Scan for the cell matching the given text and deliver its [X, Y] coordinate at center. 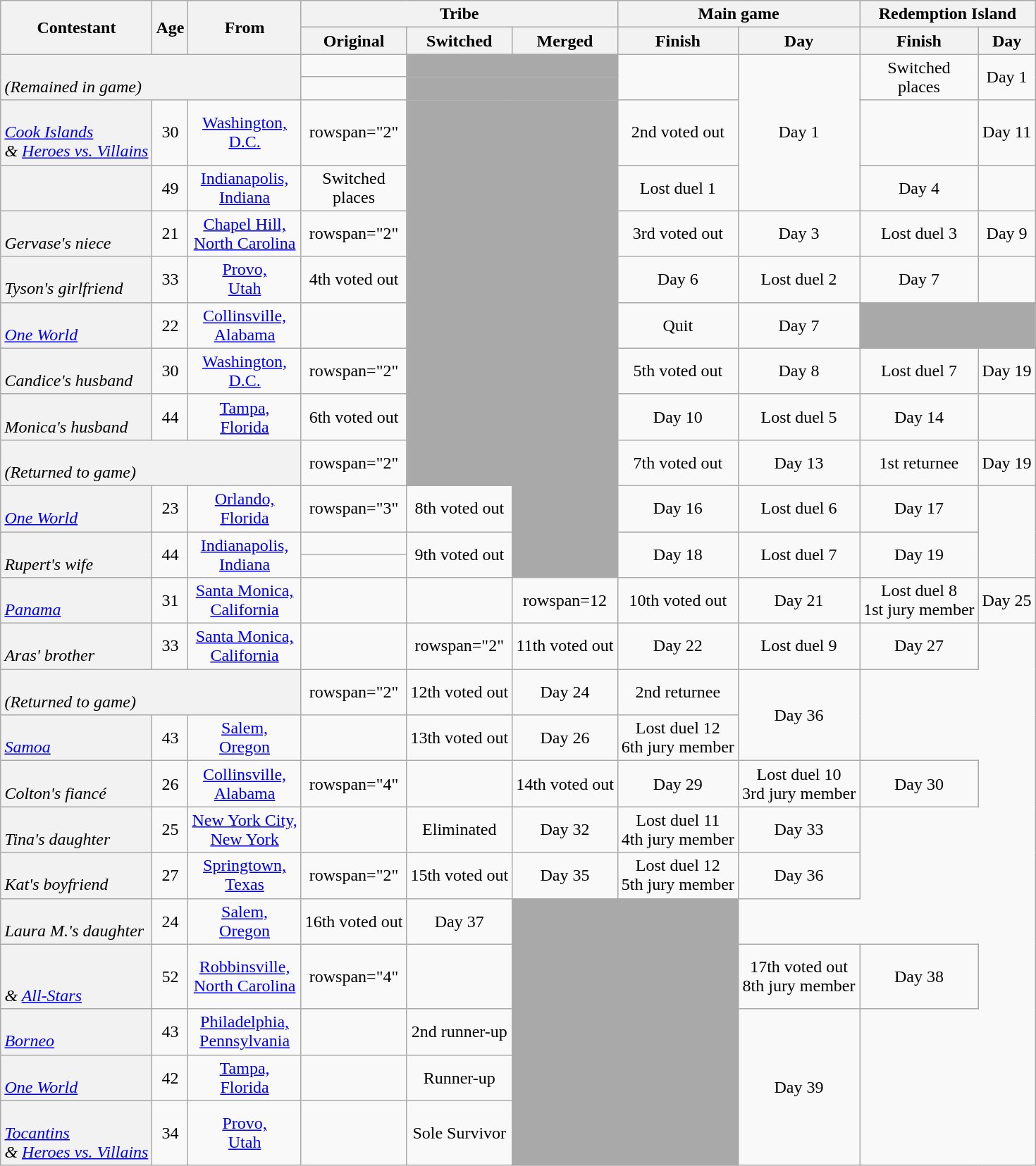
Contestant [76, 27]
14th voted out [565, 783]
31 [171, 600]
2nd returnee [678, 692]
Gervase's niece [76, 234]
(Remained in game) [151, 77]
15th voted out [460, 875]
Lost duel 114th jury member [678, 830]
Day 9 [1006, 234]
Switched [460, 41]
rowspan="3" [354, 509]
26 [171, 783]
Day 29 [678, 783]
Aras' brother [76, 647]
Day 3 [798, 234]
Springtown,Texas [245, 875]
9th voted out [460, 554]
Robbinsville,North Carolina [245, 976]
Main game [739, 14]
2nd runner-up [460, 1031]
13th voted out [460, 738]
rowspan=12 [565, 600]
Lost duel 6 [798, 509]
Day 25 [1006, 600]
Colton's fiancé [76, 783]
Borneo [76, 1031]
Lost duel 125th jury member [678, 875]
17th voted out8th jury member [798, 976]
Day 14 [919, 417]
6th voted out [354, 417]
Monica's husband [76, 417]
Day 21 [798, 600]
Lost duel 3 [919, 234]
Lost duel 1 [678, 187]
5th voted out [678, 371]
Lost duel 103rd jury member [798, 783]
Sole Survivor [460, 1133]
Day 35 [565, 875]
Day 16 [678, 509]
Tocantins& Heroes vs. Villains [76, 1133]
10th voted out [678, 600]
Day 33 [798, 830]
Tyson's girlfriend [76, 279]
34 [171, 1133]
Day 18 [678, 554]
Age [171, 27]
Candice's husband [76, 371]
Day 26 [565, 738]
Tribe [460, 14]
4th voted out [354, 279]
Day 38 [919, 976]
Tina's daughter [76, 830]
From [245, 27]
Rupert's wife [76, 554]
12th voted out [460, 692]
11th voted out [565, 647]
2nd voted out [678, 132]
Chapel Hill,North Carolina [245, 234]
Eliminated [460, 830]
Kat's boyfriend [76, 875]
52 [171, 976]
Day 30 [919, 783]
Day 24 [565, 692]
Day 6 [678, 279]
Day 22 [678, 647]
8th voted out [460, 509]
22 [171, 325]
Day 13 [798, 462]
Runner-up [460, 1078]
3rd voted out [678, 234]
Panama [76, 600]
25 [171, 830]
Orlando,Florida [245, 509]
Laura M.'s daughter [76, 922]
Lost duel 81st jury member [919, 600]
New York City,New York [245, 830]
& All-Stars [76, 976]
Merged [565, 41]
42 [171, 1078]
27 [171, 875]
Cook Islands& Heroes vs. Villains [76, 132]
Day 11 [1006, 132]
Day 8 [798, 371]
Philadelphia,Pennsylvania [245, 1031]
24 [171, 922]
Day 17 [919, 509]
21 [171, 234]
1st returnee [919, 462]
16th voted out [354, 922]
7th voted out [678, 462]
Original [354, 41]
Lost duel 5 [798, 417]
Lost duel 9 [798, 647]
Quit [678, 325]
Day 27 [919, 647]
Lost duel 126th jury member [678, 738]
Redemption Island [947, 14]
23 [171, 509]
Lost duel 2 [798, 279]
Samoa [76, 738]
Day 37 [460, 922]
Day 10 [678, 417]
Day 39 [798, 1087]
49 [171, 187]
Day 32 [565, 830]
Day 4 [919, 187]
